Return (X, Y) of the center of cell containing provided text 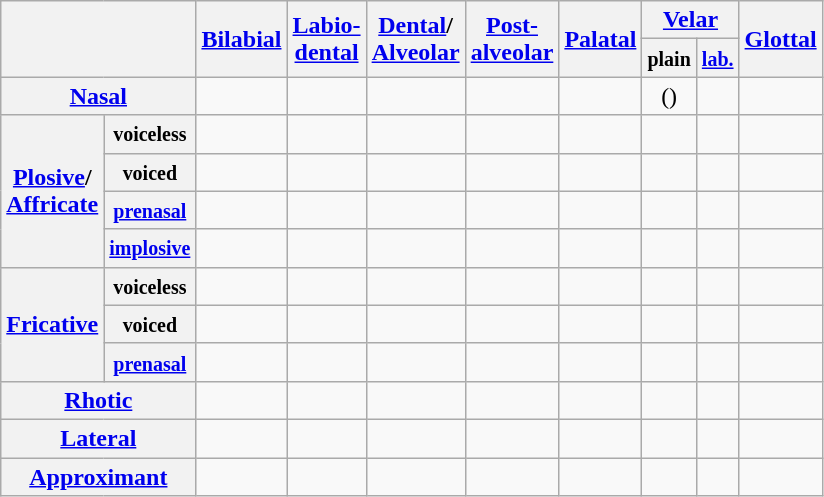
Post-alveolar (512, 39)
Fricative (52, 324)
Velar (690, 20)
Rhotic (98, 400)
lab. (718, 58)
implosive (150, 248)
Palatal (600, 39)
Plosive/Affricate (52, 191)
Nasal (98, 96)
() (669, 96)
Bilabial (242, 39)
Approximant (98, 477)
Dental/Alveolar (416, 39)
Labio-dental (326, 39)
Lateral (98, 438)
plain (669, 58)
Glottal (780, 39)
